Search for the cell housing the specified text and yield its (x, y) center coordinate. 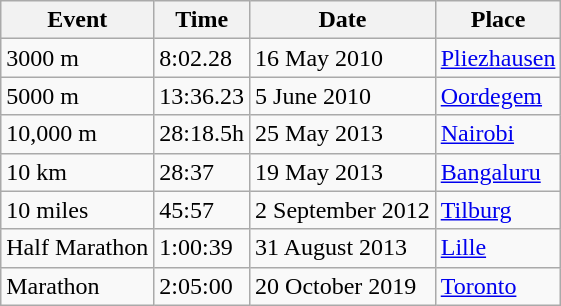
13:36.23 (202, 96)
19 May 2013 (343, 172)
Oordegem (498, 96)
Time (202, 20)
28:18.5h (202, 134)
Bangaluru (498, 172)
28:37 (202, 172)
Date (343, 20)
Lille (498, 248)
Nairobi (498, 134)
10 miles (78, 210)
20 October 2019 (343, 286)
10,000 m (78, 134)
Marathon (78, 286)
Toronto (498, 286)
Event (78, 20)
5 June 2010 (343, 96)
3000 m (78, 58)
25 May 2013 (343, 134)
Pliezhausen (498, 58)
8:02.28 (202, 58)
2 September 2012 (343, 210)
5000 m (78, 96)
16 May 2010 (343, 58)
2:05:00 (202, 286)
10 km (78, 172)
31 August 2013 (343, 248)
Half Marathon (78, 248)
1:00:39 (202, 248)
Place (498, 20)
Tilburg (498, 210)
45:57 (202, 210)
